Determine the [X, Y] coordinate at the center of the cell enclosing the given text.  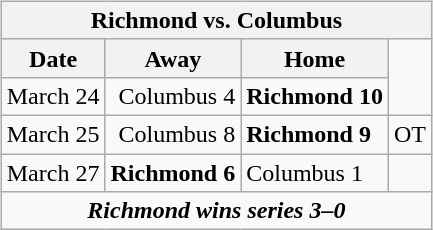
Away [173, 58]
Richmond 9 [315, 134]
March 27 [53, 173]
OT [410, 134]
March 24 [53, 96]
Richmond vs. Columbus [216, 20]
Date [53, 58]
Columbus 4 [173, 96]
Richmond 6 [173, 173]
March 25 [53, 134]
Richmond wins series 3–0 [216, 211]
Richmond 10 [315, 96]
Columbus 8 [173, 134]
Columbus 1 [315, 173]
Home [315, 58]
